Capture the cell that displays the provided text and extract its [x, y] central coordinate. 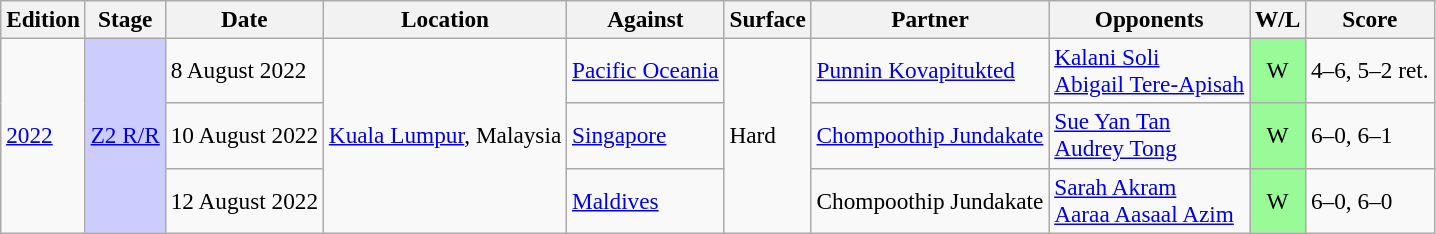
2022 [44, 135]
Score [1370, 19]
10 August 2022 [244, 136]
6–0, 6–1 [1370, 136]
Partner [930, 19]
12 August 2022 [244, 200]
Against [646, 19]
6–0, 6–0 [1370, 200]
Surface [768, 19]
Singapore [646, 136]
Kuala Lumpur, Malaysia [444, 135]
Maldives [646, 200]
Opponents [1150, 19]
Punnin Kovapitukted [930, 70]
Hard [768, 135]
Z2 R/R [125, 135]
4–6, 5–2 ret. [1370, 70]
Edition [44, 19]
Location [444, 19]
8 August 2022 [244, 70]
Pacific Oceania [646, 70]
W/L [1278, 19]
Stage [125, 19]
Sue Yan Tan Audrey Tong [1150, 136]
Kalani Soli Abigail Tere-Apisah [1150, 70]
Date [244, 19]
Sarah Akram Aaraa Aasaal Azim [1150, 200]
